Find where the given text appears and provide that cell's center as (x, y) coordinate. 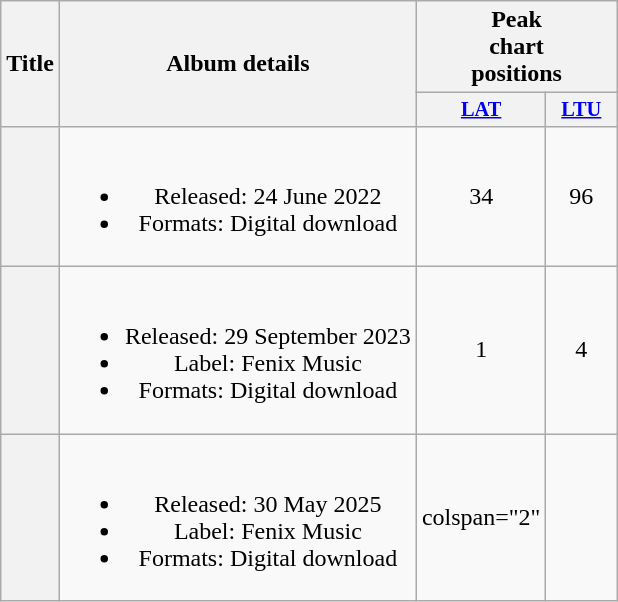
Released: 29 September 2023Label: Fenix MusicFormats: Digital download (238, 350)
1 (481, 350)
Released: 24 June 2022Formats: Digital download (238, 196)
34 (481, 196)
Album details (238, 64)
colspan="2" (481, 518)
Title (30, 64)
LTU (582, 110)
Peakchartpositions (516, 47)
96 (582, 196)
4 (582, 350)
LAT (481, 110)
Released: 30 May 2025Label: Fenix MusicFormats: Digital download (238, 518)
